Output the [x, y] coordinate of the center of the cell containing the given text.  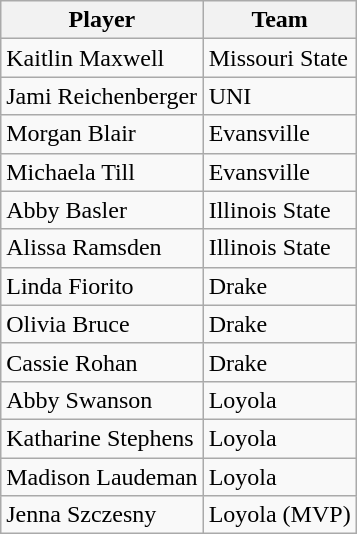
Linda Fiorito [102, 286]
Michaela Till [102, 172]
Cassie Rohan [102, 362]
Olivia Bruce [102, 324]
Alissa Ramsden [102, 248]
UNI [280, 96]
Missouri State [280, 58]
Jami Reichenberger [102, 96]
Kaitlin Maxwell [102, 58]
Abby Swanson [102, 400]
Player [102, 20]
Madison Laudeman [102, 477]
Team [280, 20]
Katharine Stephens [102, 438]
Jenna Szczesny [102, 515]
Abby Basler [102, 210]
Morgan Blair [102, 134]
Loyola (MVP) [280, 515]
